Provide the (X, Y) coordinate of the cell's center where the given text is located.  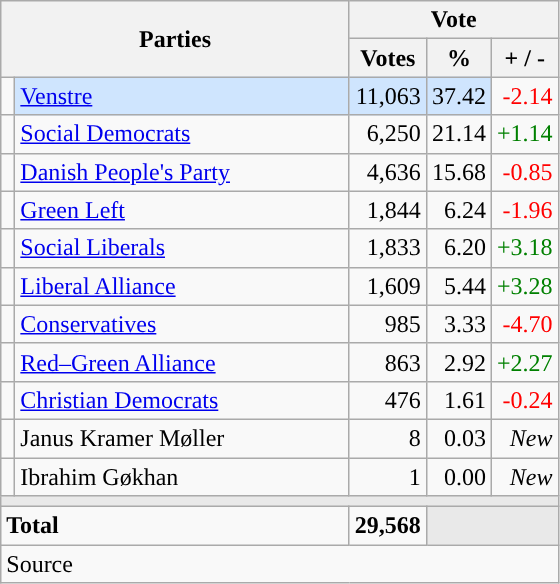
-4.70 (524, 324)
Janus Kramer Møller (182, 438)
Social Democrats (182, 134)
29,568 (388, 526)
1,844 (388, 210)
-0.24 (524, 400)
2.92 (458, 362)
Red–Green Alliance (182, 362)
Source (280, 564)
Christian Democrats (182, 400)
-2.14 (524, 96)
476 (388, 400)
8 (388, 438)
5.44 (458, 286)
Green Left (182, 210)
985 (388, 324)
+ / - (524, 58)
Vote (454, 20)
Conservatives (182, 324)
Danish People's Party (182, 172)
+3.18 (524, 248)
-0.85 (524, 172)
0.03 (458, 438)
Liberal Alliance (182, 286)
Ibrahim Gøkhan (182, 477)
21.14 (458, 134)
863 (388, 362)
1,609 (388, 286)
+1.14 (524, 134)
Total (176, 526)
1 (388, 477)
6.20 (458, 248)
Parties (176, 39)
Votes (388, 58)
15.68 (458, 172)
Social Liberals (182, 248)
4,636 (388, 172)
% (458, 58)
1,833 (388, 248)
Venstre (182, 96)
1.61 (458, 400)
6.24 (458, 210)
+3.28 (524, 286)
+2.27 (524, 362)
-1.96 (524, 210)
3.33 (458, 324)
6,250 (388, 134)
37.42 (458, 96)
0.00 (458, 477)
11,063 (388, 96)
